Pinpoint the cell where the given text exists, returning its (X, Y) midpoint coordinate. 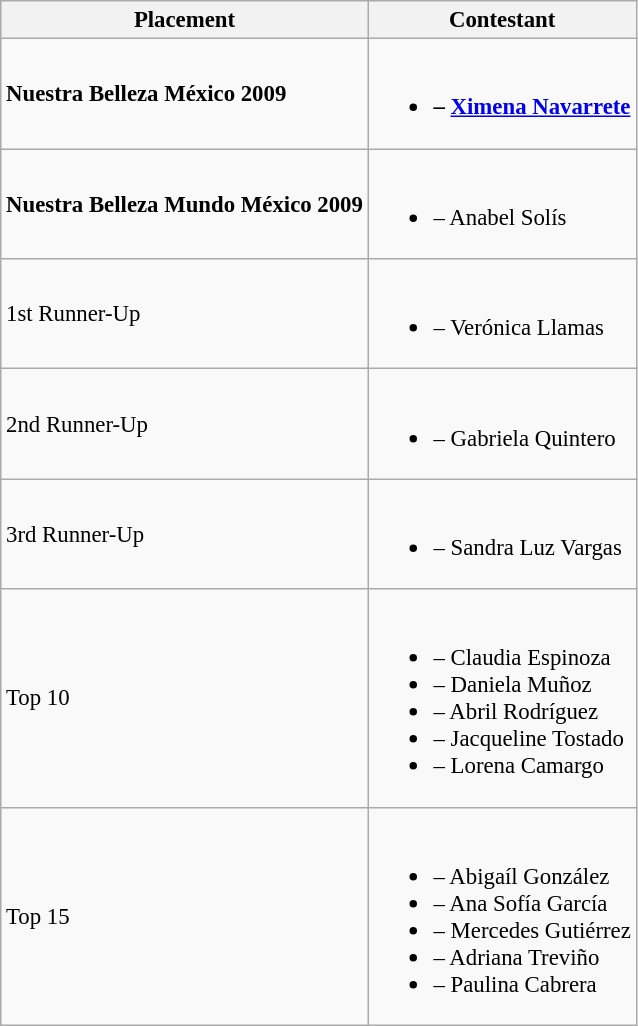
1st Runner-Up (184, 314)
– Verónica Llamas (502, 314)
Top 15 (184, 916)
– Ximena Navarrete (502, 94)
– Claudia Espinoza – Daniela Muñoz – Abril Rodríguez – Jacqueline Tostado – Lorena Camargo (502, 698)
– Gabriela Quintero (502, 424)
– Abigaíl González – Ana Sofía García – Mercedes Gutiérrez – Adriana Treviño – Paulina Cabrera (502, 916)
– Sandra Luz Vargas (502, 534)
2nd Runner-Up (184, 424)
3rd Runner-Up (184, 534)
– Anabel Solís (502, 204)
Top 10 (184, 698)
Nuestra Belleza Mundo México 2009 (184, 204)
Nuestra Belleza México 2009 (184, 94)
Contestant (502, 20)
Placement (184, 20)
